Capture the cell that displays the provided text and extract its (X, Y) central coordinate. 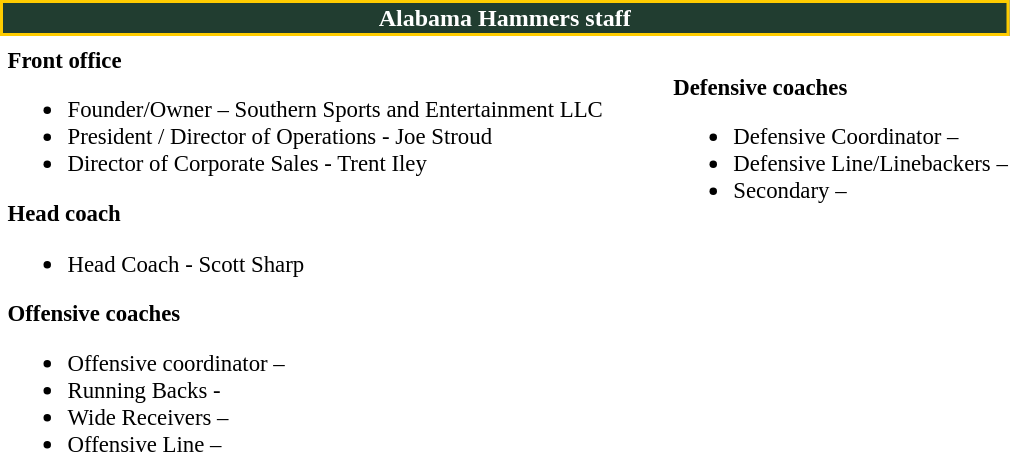
Alabama Hammers staff (504, 18)
